Return [X, Y] of the center of cell containing provided text 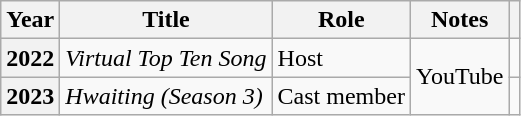
Notes [459, 20]
YouTube [459, 77]
Title [166, 20]
Virtual Top Ten Song [166, 58]
2022 [30, 58]
2023 [30, 96]
Role [341, 20]
Hwaiting (Season 3) [166, 96]
Year [30, 20]
Cast member [341, 96]
Host [341, 58]
